Detect which cell encompasses the target text, then output its [x, y] center coordinate. 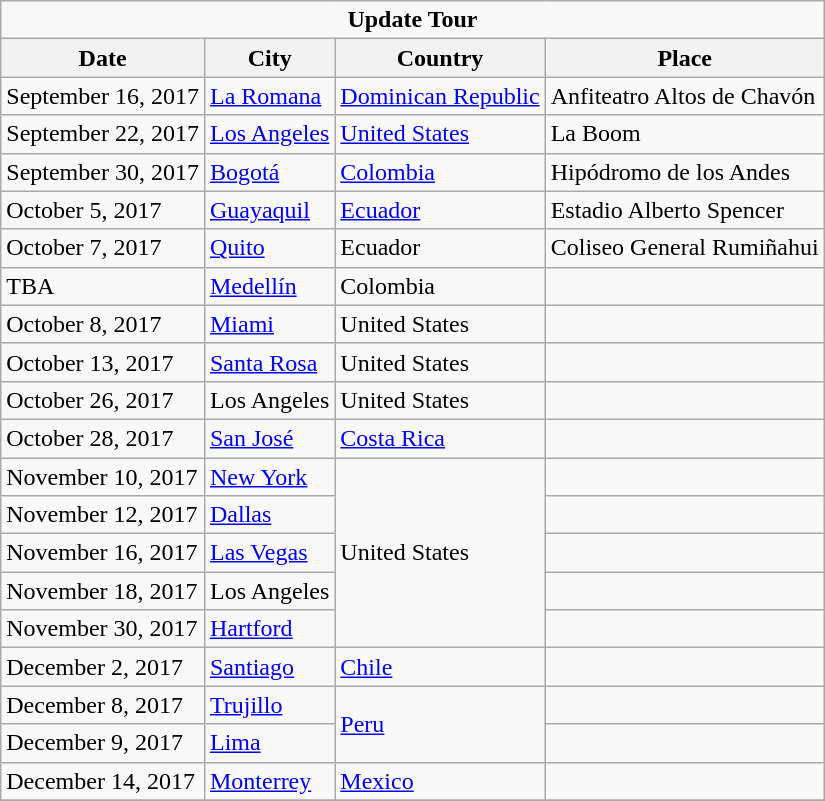
September 22, 2017 [103, 134]
Dominican Republic [440, 96]
December 8, 2017 [103, 705]
Las Vegas [269, 553]
November 12, 2017 [103, 515]
November 30, 2017 [103, 629]
New York [269, 477]
Coliseo General Rumiñahui [684, 248]
Estadio Alberto Spencer [684, 210]
Bogotá [269, 172]
Date [103, 58]
Santiago [269, 667]
October 26, 2017 [103, 400]
Place [684, 58]
Mexico [440, 781]
TBA [103, 286]
Anfiteatro Altos de Chavón [684, 96]
Chile [440, 667]
October 7, 2017 [103, 248]
December 14, 2017 [103, 781]
November 10, 2017 [103, 477]
October 28, 2017 [103, 438]
Monterrey [269, 781]
Medellín [269, 286]
September 16, 2017 [103, 96]
La Boom [684, 134]
October 5, 2017 [103, 210]
Hipódromo de los Andes [684, 172]
Peru [440, 724]
October 13, 2017 [103, 362]
November 16, 2017 [103, 553]
October 8, 2017 [103, 324]
Dallas [269, 515]
La Romana [269, 96]
Country [440, 58]
Lima [269, 743]
Hartford [269, 629]
City [269, 58]
December 9, 2017 [103, 743]
San José [269, 438]
September 30, 2017 [103, 172]
Miami [269, 324]
Quito [269, 248]
Guayaquil [269, 210]
November 18, 2017 [103, 591]
Update Tour [412, 20]
Santa Rosa [269, 362]
December 2, 2017 [103, 667]
Costa Rica [440, 438]
Trujillo [269, 705]
